Capture the cell that displays the provided text and extract its (X, Y) central coordinate. 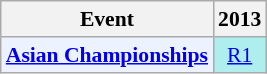
2013 (240, 19)
R1 (240, 55)
Asian Championships (107, 55)
Event (107, 19)
